Find where the given text appears and provide that cell's center as (X, Y) coordinate. 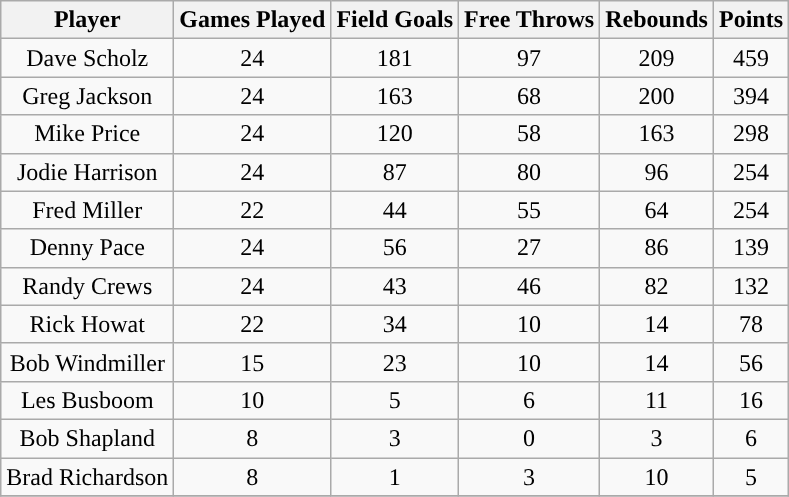
Les Busboom (88, 400)
Games Played (252, 20)
Brad Richardson (88, 477)
86 (657, 248)
Free Throws (530, 20)
0 (530, 438)
Greg Jackson (88, 96)
44 (395, 210)
Bob Shapland (88, 438)
16 (750, 400)
43 (395, 286)
27 (530, 248)
55 (530, 210)
23 (395, 362)
Points (750, 20)
Mike Price (88, 134)
1 (395, 477)
139 (750, 248)
Rebounds (657, 20)
Field Goals (395, 20)
Randy Crews (88, 286)
80 (530, 172)
200 (657, 96)
34 (395, 324)
87 (395, 172)
Dave Scholz (88, 58)
97 (530, 58)
64 (657, 210)
Player (88, 20)
Jodie Harrison (88, 172)
132 (750, 286)
Rick Howat (88, 324)
68 (530, 96)
298 (750, 134)
46 (530, 286)
15 (252, 362)
82 (657, 286)
209 (657, 58)
181 (395, 58)
Denny Pace (88, 248)
394 (750, 96)
78 (750, 324)
58 (530, 134)
Bob Windmiller (88, 362)
120 (395, 134)
11 (657, 400)
96 (657, 172)
459 (750, 58)
Fred Miller (88, 210)
